Capture the cell that displays the provided text and extract its [X, Y] central coordinate. 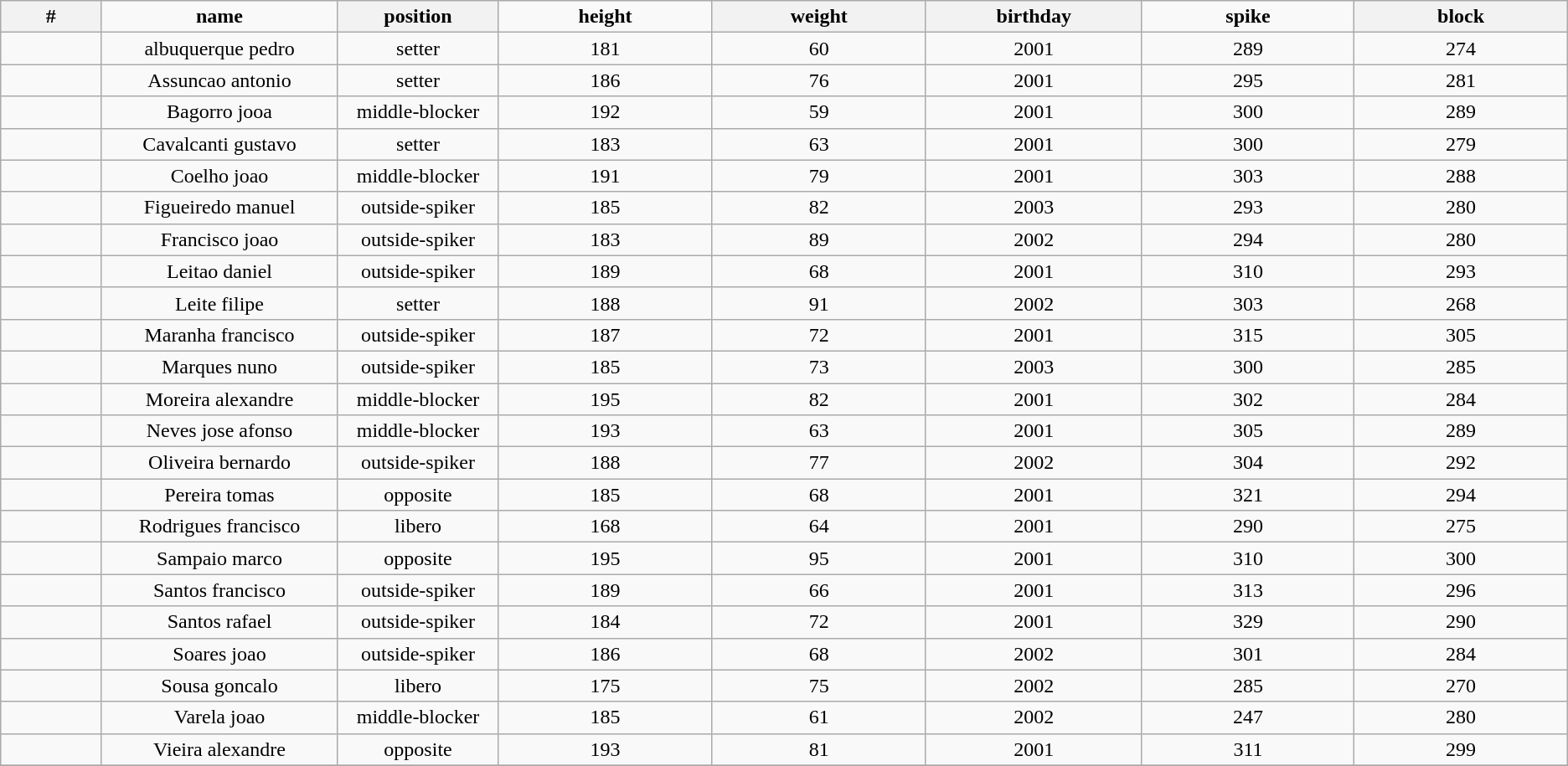
block [1461, 17]
89 [819, 239]
292 [1461, 463]
Marques nuno [219, 367]
Santos rafael [219, 622]
329 [1248, 622]
274 [1461, 49]
76 [819, 80]
Pereira tomas [219, 495]
66 [819, 590]
247 [1248, 717]
Coelho joao [219, 176]
279 [1461, 144]
311 [1248, 749]
184 [605, 622]
# [51, 17]
position [418, 17]
321 [1248, 495]
175 [605, 686]
spike [1248, 17]
79 [819, 176]
Bagorro jooa [219, 112]
Maranha francisco [219, 335]
Soares joao [219, 654]
name [219, 17]
Oliveira bernardo [219, 463]
Figueiredo manuel [219, 208]
304 [1248, 463]
95 [819, 558]
Sampaio marco [219, 558]
73 [819, 367]
61 [819, 717]
Francisco joao [219, 239]
81 [819, 749]
299 [1461, 749]
275 [1461, 527]
Vieira alexandre [219, 749]
Leitao daniel [219, 271]
Neves jose afonso [219, 431]
Rodrigues francisco [219, 527]
192 [605, 112]
281 [1461, 80]
313 [1248, 590]
Moreira alexandre [219, 399]
315 [1248, 335]
168 [605, 527]
Leite filipe [219, 303]
Cavalcanti gustavo [219, 144]
Assuncao antonio [219, 80]
187 [605, 335]
268 [1461, 303]
59 [819, 112]
296 [1461, 590]
75 [819, 686]
60 [819, 49]
64 [819, 527]
birthday [1034, 17]
301 [1248, 654]
Varela joao [219, 717]
191 [605, 176]
288 [1461, 176]
77 [819, 463]
302 [1248, 399]
270 [1461, 686]
albuquerque pedro [219, 49]
height [605, 17]
Sousa goncalo [219, 686]
weight [819, 17]
181 [605, 49]
295 [1248, 80]
91 [819, 303]
Santos francisco [219, 590]
